Provide the (X, Y) coordinate of the cell's center where the given text is located.  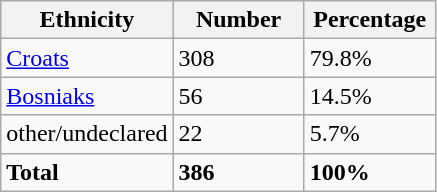
other/undeclared (87, 134)
Percentage (370, 20)
14.5% (370, 96)
386 (238, 172)
22 (238, 134)
Bosniaks (87, 96)
56 (238, 96)
100% (370, 172)
5.7% (370, 134)
Number (238, 20)
Total (87, 172)
79.8% (370, 58)
308 (238, 58)
Ethnicity (87, 20)
Croats (87, 58)
